For the text-containing cell, return its midpoint in [x, y] coordinate format. 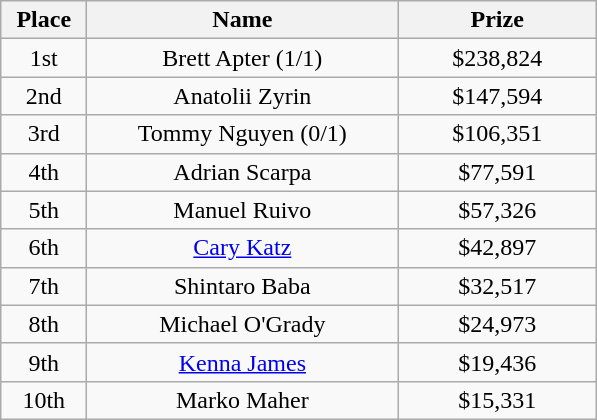
Name [242, 20]
$57,326 [498, 210]
4th [44, 172]
$147,594 [498, 96]
$77,591 [498, 172]
9th [44, 362]
$106,351 [498, 134]
Cary Katz [242, 248]
$24,973 [498, 324]
$42,897 [498, 248]
Marko Maher [242, 400]
$238,824 [498, 58]
Anatolii Zyrin [242, 96]
Brett Apter (1/1) [242, 58]
2nd [44, 96]
5th [44, 210]
Adrian Scarpa [242, 172]
10th [44, 400]
Prize [498, 20]
3rd [44, 134]
Kenna James [242, 362]
$15,331 [498, 400]
Place [44, 20]
Shintaro Baba [242, 286]
Manuel Ruivo [242, 210]
Michael O'Grady [242, 324]
$32,517 [498, 286]
7th [44, 286]
Tommy Nguyen (0/1) [242, 134]
$19,436 [498, 362]
1st [44, 58]
6th [44, 248]
8th [44, 324]
